Scan for the cell matching the given text and deliver its [x, y] coordinate at center. 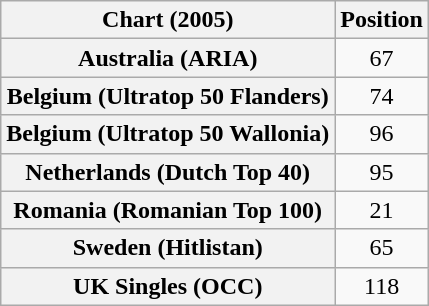
Chart (2005) [168, 20]
UK Singles (OCC) [168, 286]
Belgium (Ultratop 50 Wallonia) [168, 134]
65 [382, 248]
Romania (Romanian Top 100) [168, 210]
96 [382, 134]
74 [382, 96]
Sweden (Hitlistan) [168, 248]
Netherlands (Dutch Top 40) [168, 172]
Position [382, 20]
21 [382, 210]
95 [382, 172]
Australia (ARIA) [168, 58]
Belgium (Ultratop 50 Flanders) [168, 96]
118 [382, 286]
67 [382, 58]
